Identify which cell holds the provided text, then report its (X, Y) central coordinate. 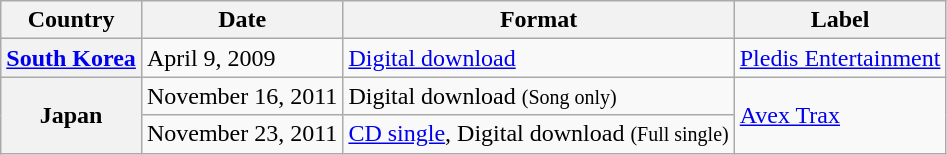
Date (242, 20)
April 9, 2009 (242, 58)
Digital download (538, 58)
Label (840, 20)
Pledis Entertainment (840, 58)
Avex Trax (840, 115)
Japan (72, 115)
November 23, 2011 (242, 134)
Digital download (Song only) (538, 96)
CD single, Digital download (Full single) (538, 134)
South Korea (72, 58)
November 16, 2011 (242, 96)
Format (538, 20)
Country (72, 20)
